Locate the cell with the specified text and output its (x, y) center coordinate. 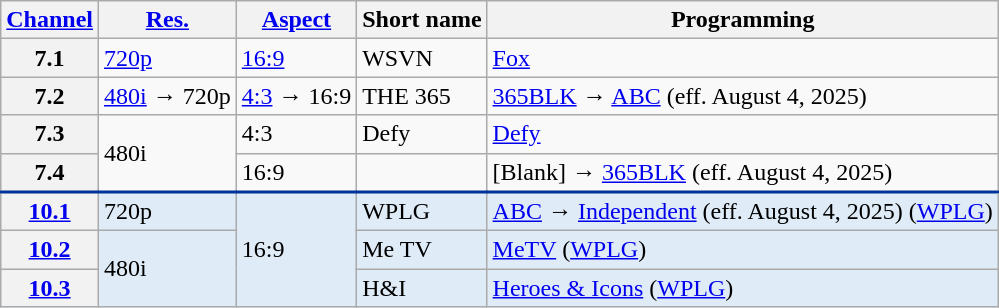
10.1 (50, 212)
4:3 → 16:9 (296, 96)
WSVN (422, 58)
7.4 (50, 172)
Fox (742, 58)
10.3 (50, 288)
Programming (742, 20)
Short name (422, 20)
THE 365 (422, 96)
Me TV (422, 250)
7.3 (50, 134)
7.2 (50, 96)
480i → 720p (168, 96)
WPLG (422, 212)
Channel (50, 20)
Res. (168, 20)
Aspect (296, 20)
[Blank] → 365BLK (eff. August 4, 2025) (742, 172)
4:3 (296, 134)
7.1 (50, 58)
10.2 (50, 250)
H&I (422, 288)
ABC → Independent (eff. August 4, 2025) (WPLG) (742, 212)
365BLK → ABC (eff. August 4, 2025) (742, 96)
MeTV (WPLG) (742, 250)
Heroes & Icons (WPLG) (742, 288)
